From the cell containing the given text, extract its center point as (X, Y) coordinate. 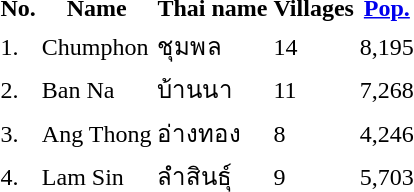
14 (314, 46)
Ang Thong (96, 133)
อ่างทอง (212, 133)
Ban Na (96, 90)
ชุมพล (212, 46)
11 (314, 90)
8 (314, 133)
Chumphon (96, 46)
บ้านนา (212, 90)
